Return the [x, y] coordinate for the center point of the cell that contains the specified text.  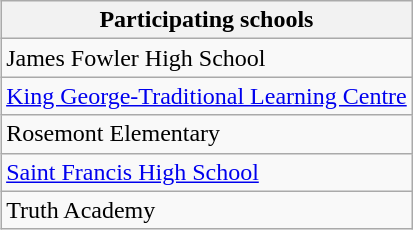
Rosemont Elementary [207, 134]
Participating schools [207, 20]
Truth Academy [207, 210]
King George-Traditional Learning Centre [207, 96]
Saint Francis High School [207, 172]
James Fowler High School [207, 58]
